Locate the cell with the specified text and output its [x, y] center coordinate. 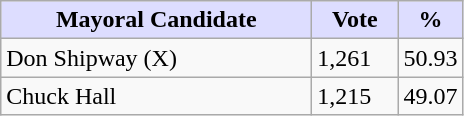
49.07 [430, 96]
Vote [355, 20]
1,261 [355, 58]
Mayoral Candidate [156, 20]
Chuck Hall [156, 96]
% [430, 20]
50.93 [430, 58]
Don Shipway (X) [156, 58]
1,215 [355, 96]
